Search for the cell housing the specified text and yield its [x, y] center coordinate. 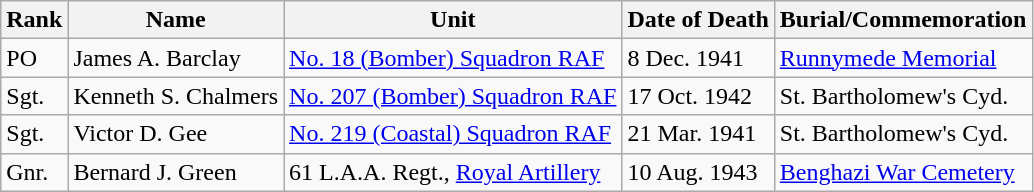
Runnymede Memorial [903, 58]
17 Oct. 1942 [698, 96]
No. 18 (Bomber) Squadron RAF [453, 58]
Benghazi War Cemetery [903, 172]
PO [34, 58]
61 L.A.A. Regt., Royal Artillery [453, 172]
Burial/Commemoration [903, 20]
No. 219 (Coastal) Squadron RAF [453, 134]
Unit [453, 20]
Kenneth S. Chalmers [176, 96]
21 Mar. 1941 [698, 134]
8 Dec. 1941 [698, 58]
Name [176, 20]
Gnr. [34, 172]
10 Aug. 1943 [698, 172]
Victor D. Gee [176, 134]
Bernard J. Green [176, 172]
James A. Barclay [176, 58]
Date of Death [698, 20]
No. 207 (Bomber) Squadron RAF [453, 96]
Rank [34, 20]
